Provide the (x, y) coordinate of the cell's center where the given text is located.  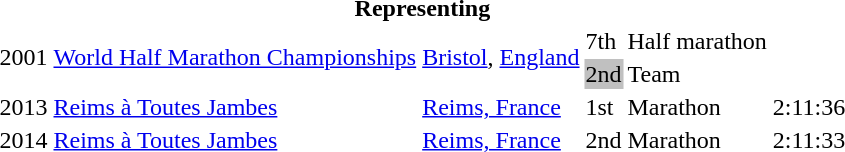
Team (697, 74)
7th (604, 41)
Marathon (697, 107)
Half marathon (697, 41)
World Half Marathon Championships (235, 58)
Bristol, England (501, 58)
1st (604, 107)
2nd (604, 74)
Reims, France (501, 107)
Reims à Toutes Jambes (235, 107)
